Provide the [x, y] coordinate of the cell's center where the given text is located.  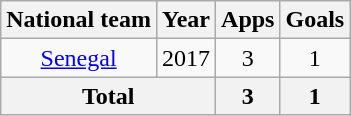
Year [186, 20]
National team [79, 20]
Total [108, 96]
Senegal [79, 58]
Apps [248, 20]
2017 [186, 58]
Goals [315, 20]
